From the cell containing the given text, extract its center point as (X, Y) coordinate. 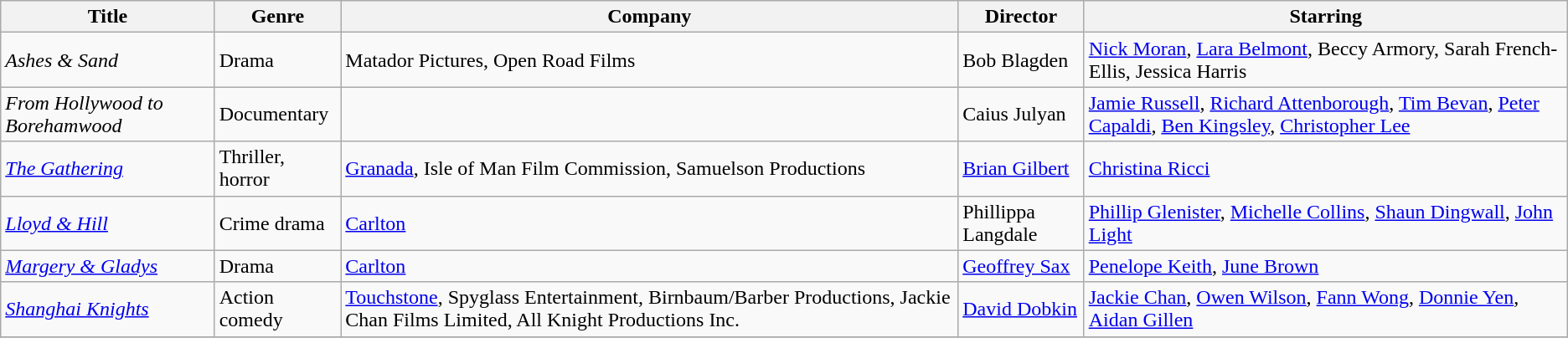
Geoffrey Sax (1021, 266)
Crime drama (278, 223)
Company (650, 17)
Jamie Russell, Richard Attenborough, Tim Bevan, Peter Capaldi, Ben Kingsley, Christopher Lee (1325, 114)
Thriller, horror (278, 169)
Genre (278, 17)
Nick Moran, Lara Belmont, Beccy Armory, Sarah French-Ellis, Jessica Harris (1325, 60)
David Dobkin (1021, 310)
Penelope Keith, June Brown (1325, 266)
Christina Ricci (1325, 169)
Caius Julyan (1021, 114)
From Hollywood to Borehamwood (107, 114)
Touchstone, Spyglass Entertainment, Birnbaum/Barber Productions, Jackie Chan Films Limited, All Knight Productions Inc. (650, 310)
Lloyd & Hill (107, 223)
Margery & Gladys (107, 266)
Bob Blagden (1021, 60)
Brian Gilbert (1021, 169)
Documentary (278, 114)
Ashes & Sand (107, 60)
Matador Pictures, Open Road Films (650, 60)
Starring (1325, 17)
Phillip Glenister, Michelle Collins, Shaun Dingwall, John Light (1325, 223)
Director (1021, 17)
Shanghai Knights (107, 310)
Title (107, 17)
The Gathering (107, 169)
Phillippa Langdale (1021, 223)
Granada, Isle of Man Film Commission, Samuelson Productions (650, 169)
Jackie Chan, Owen Wilson, Fann Wong, Donnie Yen, Aidan Gillen (1325, 310)
Action comedy (278, 310)
